Provide the [X, Y] coordinate of the cell's center where the given text is located.  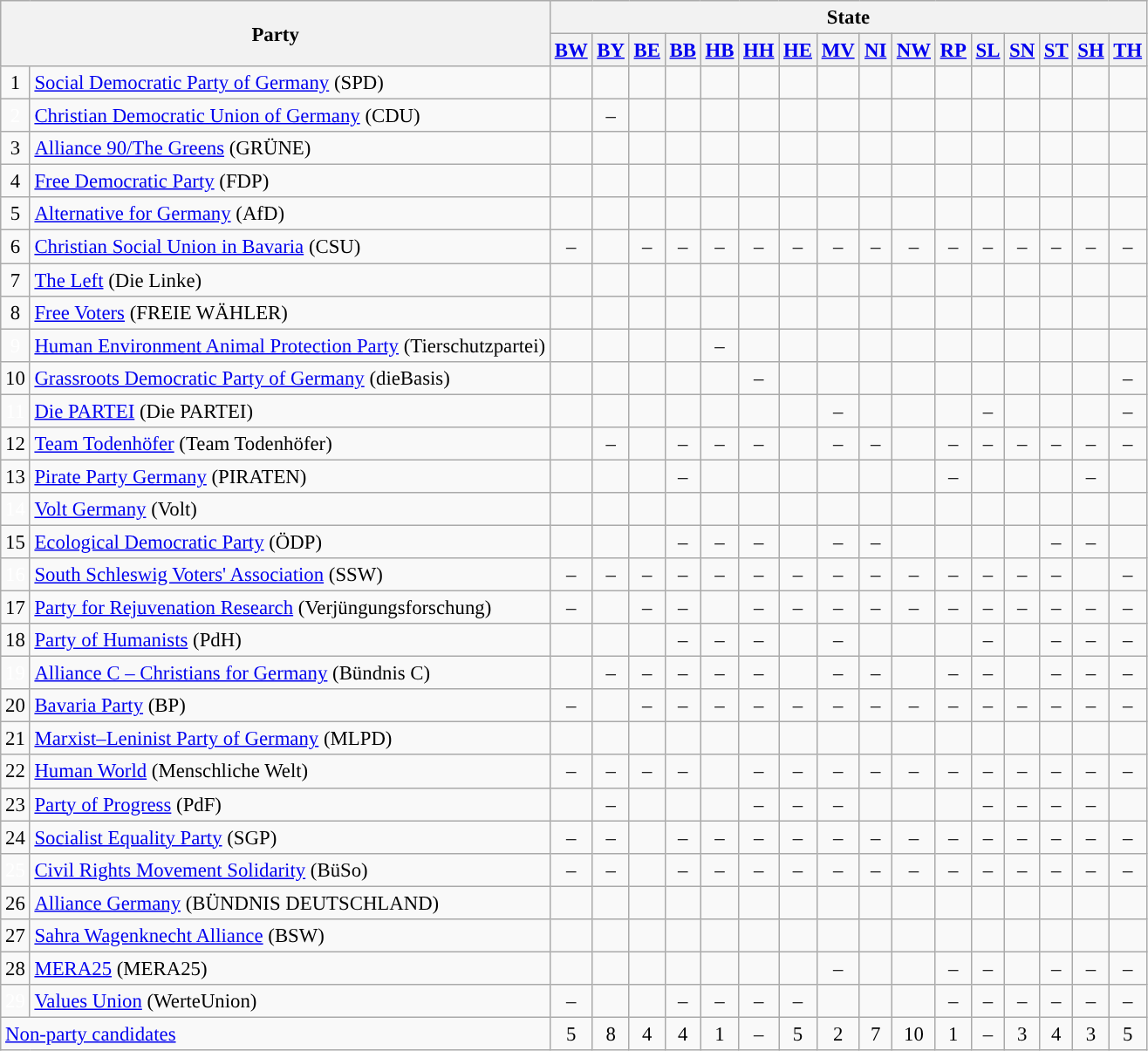
11 [16, 411]
Sahra Wagenknecht Alliance (BSW) [290, 936]
BB [682, 51]
TH [1128, 51]
SH [1090, 51]
Party of Humanists (PdH) [290, 640]
HE [798, 51]
Free Democratic Party (FDP) [290, 181]
NI [876, 51]
South Schleswig Voters' Association (SSW) [290, 575]
17 [16, 608]
Alternative for Germany (AfD) [290, 214]
26 [16, 903]
Free Voters (FREIE WÄHLER) [290, 312]
15 [16, 542]
Non-party candidates [276, 1034]
MV [837, 51]
16 [16, 575]
SN [1022, 51]
Human World (Menschliche Welt) [290, 772]
23 [16, 804]
MERA25 (MERA25) [290, 968]
SL [987, 51]
28 [16, 968]
RP [953, 51]
Marxist–Leninist Party of Germany (MLPD) [290, 739]
25 [16, 870]
Party [276, 33]
ST [1056, 51]
Alliance 90/The Greens (GRÜNE) [290, 148]
HH [759, 51]
BW [571, 51]
BE [647, 51]
19 [16, 673]
Christian Democratic Union of Germany (CDU) [290, 116]
The Left (Die Linke) [290, 280]
Bavaria Party (BP) [290, 706]
Party of Progress (PdF) [290, 804]
HB [720, 51]
9 [16, 345]
Volt Germany (Volt) [290, 509]
Civil Rights Movement Solidarity (BüSo) [290, 870]
Ecological Democratic Party (ÖDP) [290, 542]
27 [16, 936]
6 [16, 247]
21 [16, 739]
18 [16, 640]
24 [16, 837]
Alliance Germany (BÜNDNIS DEUTSCHLAND) [290, 903]
Grassroots Democratic Party of Germany (dieBasis) [290, 378]
Alliance C – Christians for Germany (Bündnis C) [290, 673]
Values Union (WerteUnion) [290, 1001]
State [848, 17]
20 [16, 706]
NW [913, 51]
BY [611, 51]
Die PARTEI (Die PARTEI) [290, 411]
22 [16, 772]
Socialist Equality Party (SGP) [290, 837]
13 [16, 476]
Social Democratic Party of Germany (SPD) [290, 83]
29 [16, 1001]
14 [16, 509]
12 [16, 444]
Party for Rejuvenation Research (Verjüngungsforschung) [290, 608]
Team Todenhöfer (Team Todenhöfer) [290, 444]
Christian Social Union in Bavaria (CSU) [290, 247]
Human Environment Animal Protection Party (Tierschutzpartei) [290, 345]
Pirate Party Germany (PIRATEN) [290, 476]
